Extract the [X, Y] coordinate from the center of the cell holding the provided text.  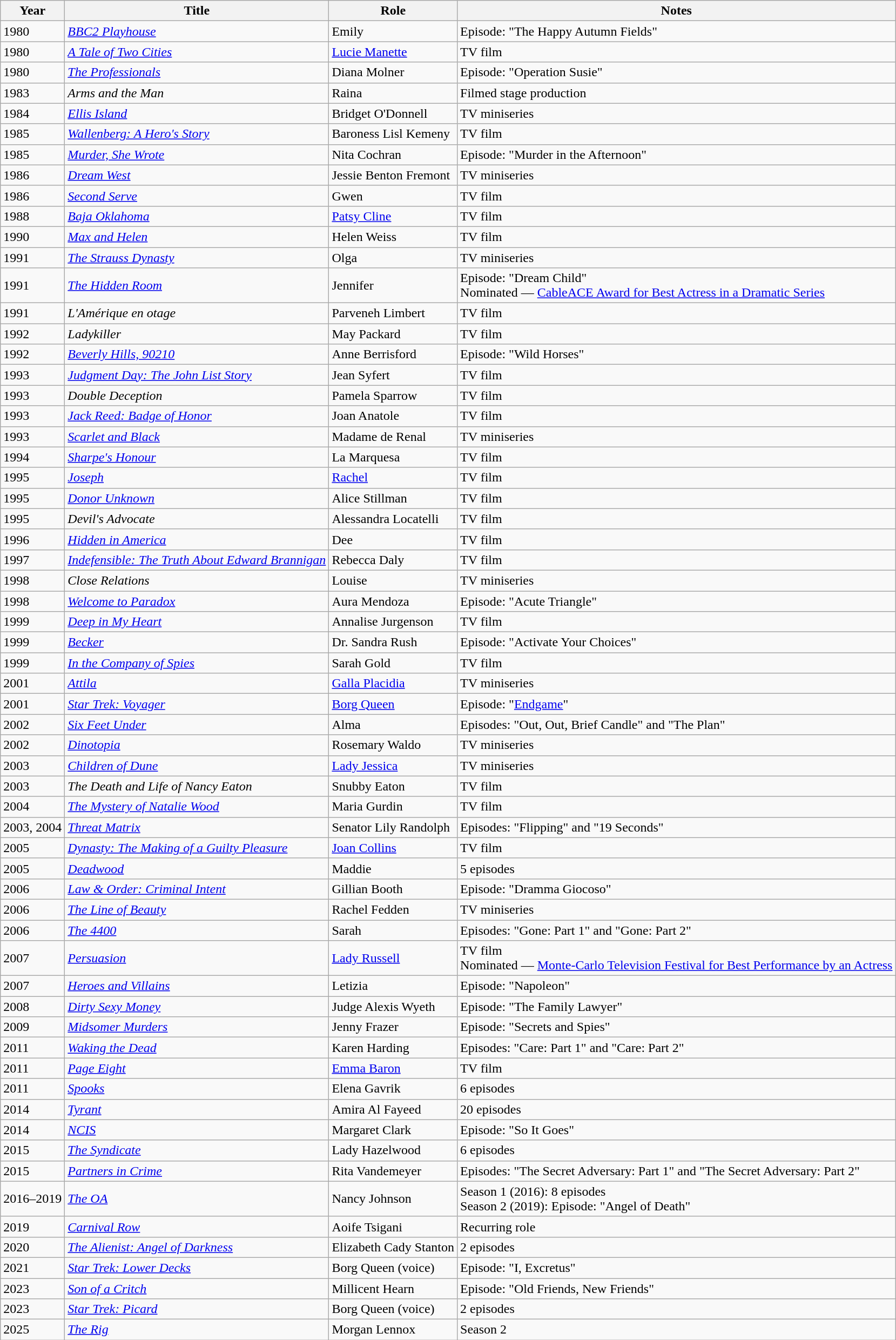
Rachel Fedden [393, 909]
Jennifer [393, 285]
Page Eight [197, 1068]
Maddie [393, 868]
Borg Queen [393, 704]
May Packard [393, 334]
Donor Unknown [197, 498]
Judge Alexis Wyeth [393, 1007]
Double Deception [197, 396]
Filmed stage production [676, 93]
Dee [393, 539]
1988 [32, 216]
Murder, She Wrote [197, 155]
Diana Molner [393, 72]
Episodes: "Gone: Part 1" and "Gone: Part 2" [676, 930]
Maria Gurdin [393, 807]
Alice Stillman [393, 498]
Millicent Hearn [393, 1289]
Lady Russell [393, 959]
2021 [32, 1268]
1984 [32, 113]
Karen Harding [393, 1048]
Morgan Lennox [393, 1330]
Second Serve [197, 196]
The Hidden Room [197, 285]
Dr. Sandra Rush [393, 642]
Close Relations [197, 580]
Season 2 [676, 1330]
The 4400 [197, 930]
Elizabeth Cady Stanton [393, 1247]
5 episodes [676, 868]
Annalise Jurgenson [393, 622]
Dynasty: The Making of a Guilty Pleasure [197, 848]
In the Company of Spies [197, 663]
Episode: "Secrets and Spies" [676, 1027]
Recurring role [676, 1227]
Star Trek: Lower Decks [197, 1268]
Episode: "The Family Lawyer" [676, 1007]
1983 [32, 93]
2016–2019 [32, 1198]
Lucie Manette [393, 52]
Welcome to Paradox [197, 601]
Aura Mendoza [393, 601]
Nita Cochran [393, 155]
Notes [676, 11]
Ellis Island [197, 113]
1997 [32, 560]
Episode: "Murder in the Afternoon" [676, 155]
Madame de Renal [393, 437]
Sarah Gold [393, 663]
Title [197, 11]
Devil's Advocate [197, 519]
Galla Placidia [393, 684]
Episode: "Wild Horses" [676, 354]
Emma Baron [393, 1068]
Rebecca Daly [393, 560]
Rosemary Waldo [393, 745]
1990 [32, 237]
Dream West [197, 175]
Hidden in America [197, 539]
1994 [32, 457]
The Death and Life of Nancy Eaton [197, 786]
Partners in Crime [197, 1171]
Episode: "Endgame" [676, 704]
Son of a Critch [197, 1289]
2025 [32, 1330]
Children of Dune [197, 766]
The Syndicate [197, 1150]
Helen Weiss [393, 237]
Olga [393, 258]
Max and Helen [197, 237]
NCIS [197, 1130]
Patsy Cline [393, 216]
Joseph [197, 478]
Attila [197, 684]
Joan Collins [393, 848]
Parveneh Limbert [393, 313]
Scarlet and Black [197, 437]
Waking the Dead [197, 1048]
Snubby Eaton [393, 786]
Louise [393, 580]
Nancy Johnson [393, 1198]
Sarah [393, 930]
Episode: "So It Goes" [676, 1130]
Baja Oklahoma [197, 216]
Law & Order: Criminal Intent [197, 889]
L'Amérique en otage [197, 313]
Episode: "Dramma Giocoso" [676, 889]
Anne Berrisford [393, 354]
Judgment Day: The John List Story [197, 375]
Wallenberg: A Hero's Story [197, 134]
Gillian Booth [393, 889]
Rachel [393, 478]
Arms and the Man [197, 93]
The Line of Beauty [197, 909]
Emily [393, 31]
Joan Anatole [393, 416]
Becker [197, 642]
TV filmNominated — Monte-Carlo Television Festival for Best Performance by an Actress [676, 959]
Jessie Benton Fremont [393, 175]
Bridget O'Donnell [393, 113]
Episode: "Napoleon" [676, 986]
2004 [32, 807]
Episode: "Activate Your Choices" [676, 642]
Deadwood [197, 868]
Jean Syfert [393, 375]
Season 1 (2016): 8 episodesSeason 2 (2019): Episode: "Angel of Death" [676, 1198]
Episode: "The Happy Autumn Fields" [676, 31]
Rita Vandemeyer [393, 1171]
Lady Hazelwood [393, 1150]
Ladykiller [197, 334]
2008 [32, 1007]
Threat Matrix [197, 827]
The Mystery of Natalie Wood [197, 807]
The Professionals [197, 72]
Baroness Lisl Kemeny [393, 134]
Role [393, 11]
La Marquesa [393, 457]
Persuasion [197, 959]
Star Trek: Voyager [197, 704]
Year [32, 11]
Pamela Sparrow [393, 396]
Jack Reed: Badge of Honor [197, 416]
Alma [393, 725]
The Rig [197, 1330]
Episode: "Operation Susie" [676, 72]
Margaret Clark [393, 1130]
Episode: "I, Excretus" [676, 1268]
Tyrant [197, 1109]
Six Feet Under [197, 725]
Alessandra Locatelli [393, 519]
Midsomer Murders [197, 1027]
Heroes and Villains [197, 986]
Episodes: "Flipping" and "19 Seconds" [676, 827]
The Alienist: Angel of Darkness [197, 1247]
Spooks [197, 1089]
1996 [32, 539]
Gwen [393, 196]
The OA [197, 1198]
20 episodes [676, 1109]
Amira Al Fayeed [393, 1109]
Letizia [393, 986]
Senator Lily Randolph [393, 827]
A Tale of Two Cities [197, 52]
Episode: "Acute Triangle" [676, 601]
Carnival Row [197, 1227]
Beverly Hills, 90210 [197, 354]
Elena Gavrik [393, 1089]
Aoife Tsigani [393, 1227]
Dirty Sexy Money [197, 1007]
Star Trek: Picard [197, 1309]
2019 [32, 1227]
Dinotopia [197, 745]
Episode: "Dream Child"Nominated — CableACE Award for Best Actress in a Dramatic Series [676, 285]
Jenny Frazer [393, 1027]
2003, 2004 [32, 827]
Raina [393, 93]
BBC2 Playhouse [197, 31]
Episodes: "Out, Out, Brief Candle" and "The Plan" [676, 725]
2020 [32, 1247]
2009 [32, 1027]
Indefensible: The Truth About Edward Brannigan [197, 560]
Deep in My Heart [197, 622]
Episodes: "The Secret Adversary: Part 1" and "The Secret Adversary: Part 2" [676, 1171]
Sharpe's Honour [197, 457]
Episode: "Old Friends, New Friends" [676, 1289]
Lady Jessica [393, 766]
Episodes: "Care: Part 1" and "Care: Part 2" [676, 1048]
The Strauss Dynasty [197, 258]
